Pinpoint the cell where the given text exists, returning its (x, y) midpoint coordinate. 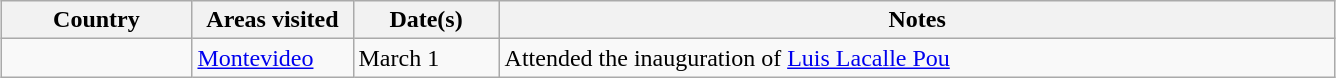
Notes (917, 20)
Montevideo (272, 58)
March 1 (426, 58)
Country (96, 20)
Areas visited (272, 20)
Attended the inauguration of Luis Lacalle Pou (917, 58)
Date(s) (426, 20)
